For the text-containing cell, return its midpoint in (X, Y) coordinate format. 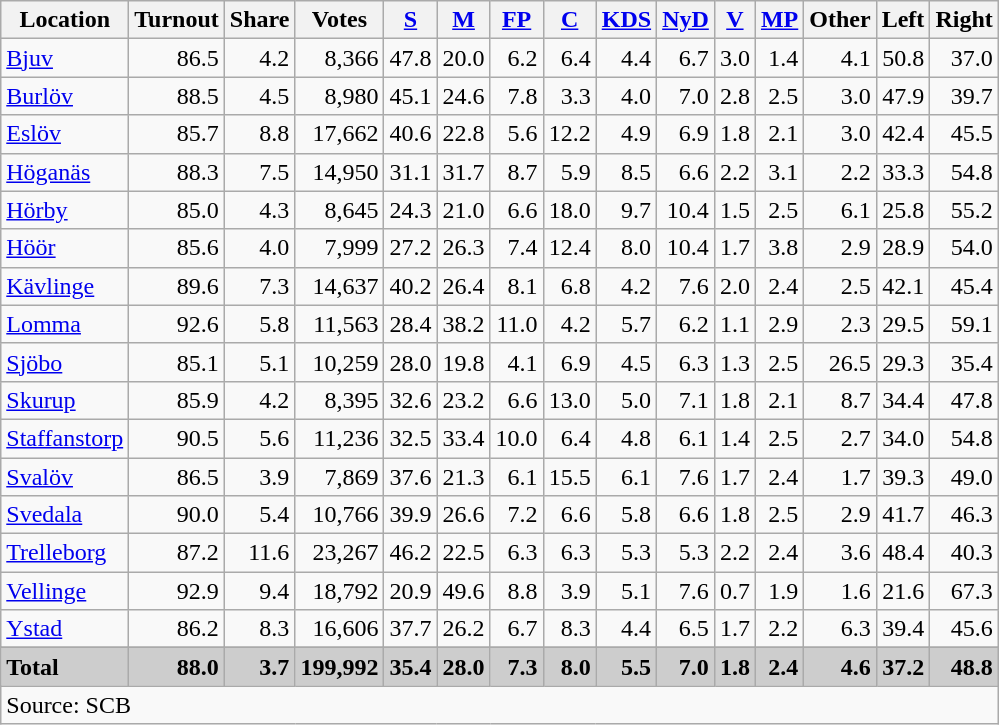
45.1 (410, 96)
Sjöbo (65, 362)
3.1 (779, 172)
Svalöv (65, 477)
88.3 (177, 172)
49.0 (964, 477)
12.4 (570, 248)
11.6 (260, 553)
S (410, 20)
4.6 (840, 667)
0.7 (734, 591)
199,992 (340, 667)
11.0 (516, 324)
4.8 (626, 438)
Kävlinge (65, 286)
40.3 (964, 553)
85.0 (177, 210)
10.0 (516, 438)
37.0 (964, 58)
38.2 (464, 324)
4.9 (626, 134)
Right (964, 20)
7.5 (260, 172)
8,645 (340, 210)
7,999 (340, 248)
26.5 (840, 362)
85.7 (177, 134)
15.5 (570, 477)
6.8 (570, 286)
3.8 (779, 248)
50.8 (903, 58)
1.5 (734, 210)
8,366 (340, 58)
Staffanstorp (65, 438)
85.6 (177, 248)
39.9 (410, 515)
Vellinge (65, 591)
24.6 (464, 96)
8.5 (626, 172)
88.0 (177, 667)
Left (903, 20)
2.0 (734, 286)
3.6 (840, 553)
Eslöv (65, 134)
89.6 (177, 286)
7.4 (516, 248)
8.1 (516, 286)
14,950 (340, 172)
2.3 (840, 324)
C (570, 20)
42.4 (903, 134)
32.6 (410, 400)
5.4 (260, 515)
Burlöv (65, 96)
42.1 (903, 286)
11,236 (340, 438)
21.6 (903, 591)
Other (840, 20)
Location (65, 20)
32.5 (410, 438)
25.8 (903, 210)
45.4 (964, 286)
48.8 (964, 667)
Turnout (177, 20)
33.3 (903, 172)
39.3 (903, 477)
9.7 (626, 210)
46.2 (410, 553)
24.3 (410, 210)
KDS (626, 20)
26.2 (464, 629)
45.6 (964, 629)
Source: SCB (500, 705)
6.5 (686, 629)
12.2 (570, 134)
55.2 (964, 210)
27.2 (410, 248)
5.0 (626, 400)
34.4 (903, 400)
4.3 (260, 210)
18.0 (570, 210)
40.6 (410, 134)
20.9 (410, 591)
31.7 (464, 172)
28.4 (410, 324)
23.2 (464, 400)
1.9 (779, 591)
21.3 (464, 477)
8,980 (340, 96)
48.4 (903, 553)
2.8 (734, 96)
Lomma (65, 324)
45.5 (964, 134)
31.1 (410, 172)
Ystad (65, 629)
M (464, 20)
14,637 (340, 286)
Trelleborg (65, 553)
37.6 (410, 477)
3.7 (260, 667)
49.6 (464, 591)
29.5 (903, 324)
26.4 (464, 286)
47.9 (903, 96)
5.5 (626, 667)
20.0 (464, 58)
39.7 (964, 96)
37.2 (903, 667)
22.5 (464, 553)
88.5 (177, 96)
18,792 (340, 591)
90.0 (177, 515)
13.0 (570, 400)
33.4 (464, 438)
67.3 (964, 591)
8,395 (340, 400)
Share (260, 20)
19.8 (464, 362)
85.1 (177, 362)
22.8 (464, 134)
29.3 (903, 362)
10,766 (340, 515)
Höör (65, 248)
92.6 (177, 324)
34.0 (903, 438)
5.9 (570, 172)
5.7 (626, 324)
Total (65, 667)
1.6 (840, 591)
1.1 (734, 324)
7.8 (516, 96)
28.9 (903, 248)
37.7 (410, 629)
Hörby (65, 210)
26.6 (464, 515)
Bjuv (65, 58)
NyD (686, 20)
MP (779, 20)
11,563 (340, 324)
16,606 (340, 629)
39.4 (903, 629)
17,662 (340, 134)
46.3 (964, 515)
10,259 (340, 362)
23,267 (340, 553)
Svedala (65, 515)
86.2 (177, 629)
41.7 (903, 515)
90.5 (177, 438)
V (734, 20)
Höganäs (65, 172)
1.3 (734, 362)
54.0 (964, 248)
9.4 (260, 591)
26.3 (464, 248)
2.7 (840, 438)
7.2 (516, 515)
40.2 (410, 286)
FP (516, 20)
Skurup (65, 400)
Votes (340, 20)
92.9 (177, 591)
85.9 (177, 400)
21.0 (464, 210)
7,869 (340, 477)
87.2 (177, 553)
59.1 (964, 324)
3.3 (570, 96)
7.1 (686, 400)
